Identify which cell holds the provided text, then report its [x, y] central coordinate. 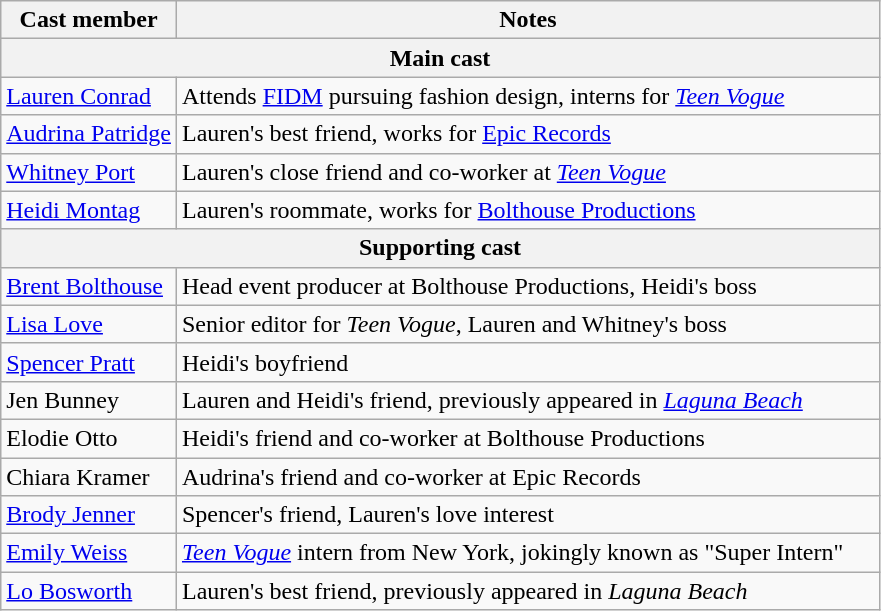
Lisa Love [89, 324]
Lauren's close friend and co-worker at Teen Vogue [528, 172]
Notes [528, 20]
Lauren's roommate, works for Bolthouse Productions [528, 210]
Brent Bolthouse [89, 286]
Head event producer at Bolthouse Productions, Heidi's boss [528, 286]
Spencer Pratt [89, 362]
Lo Bosworth [89, 591]
Lauren Conrad [89, 96]
Elodie Otto [89, 438]
Main cast [440, 58]
Chiara Kramer [89, 477]
Brody Jenner [89, 515]
Audrina Patridge [89, 134]
Lauren's best friend, previously appeared in Laguna Beach [528, 591]
Jen Bunney [89, 400]
Teen Vogue intern from New York, jokingly known as "Super Intern" [528, 553]
Heidi's friend and co-worker at Bolthouse Productions [528, 438]
Lauren's best friend, works for Epic Records [528, 134]
Audrina's friend and co-worker at Epic Records [528, 477]
Cast member [89, 20]
Heidi's boyfriend [528, 362]
Spencer's friend, Lauren's love interest [528, 515]
Heidi Montag [89, 210]
Attends FIDM pursuing fashion design, interns for Teen Vogue [528, 96]
Senior editor for Teen Vogue, Lauren and Whitney's boss [528, 324]
Lauren and Heidi's friend, previously appeared in Laguna Beach [528, 400]
Supporting cast [440, 248]
Whitney Port [89, 172]
Emily Weiss [89, 553]
